Return [X, Y] of the center of cell containing provided text 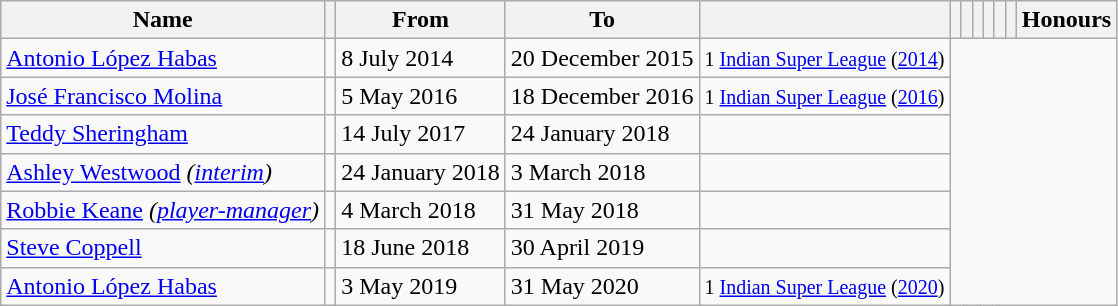
18 December 2016 [602, 96]
3 May 2019 [421, 286]
31 May 2020 [602, 286]
Ashley Westwood (interim) [163, 172]
To [602, 20]
14 July 2017 [421, 134]
3 March 2018 [602, 172]
31 May 2018 [602, 210]
Name [163, 20]
1 Indian Super League (2016) [824, 96]
18 June 2018 [421, 248]
José Francisco Molina [163, 96]
8 July 2014 [421, 58]
Teddy Sheringham [163, 134]
Steve Coppell [163, 248]
Robbie Keane (player-manager) [163, 210]
1 Indian Super League (2014) [824, 58]
30 April 2019 [602, 248]
From [421, 20]
Honours [1066, 20]
20 December 2015 [602, 58]
4 March 2018 [421, 210]
5 May 2016 [421, 96]
1 Indian Super League (2020) [824, 286]
